Scan for the cell matching the given text and deliver its (X, Y) coordinate at center. 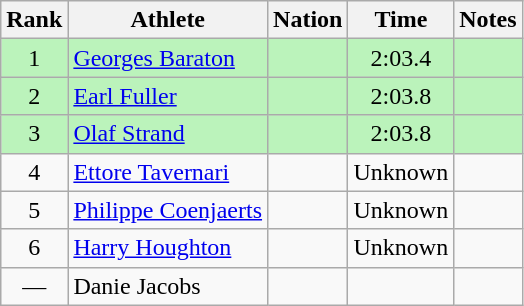
5 (34, 210)
Philippe Coenjaerts (168, 210)
1 (34, 58)
Time (401, 20)
— (34, 286)
Rank (34, 20)
Earl Fuller (168, 96)
2 (34, 96)
Nation (308, 20)
Georges Baraton (168, 58)
Ettore Tavernari (168, 172)
4 (34, 172)
Notes (488, 20)
2:03.4 (401, 58)
Athlete (168, 20)
Danie Jacobs (168, 286)
6 (34, 248)
3 (34, 134)
Olaf Strand (168, 134)
Harry Houghton (168, 248)
